Pinpoint the cell where the given text exists, returning its (X, Y) midpoint coordinate. 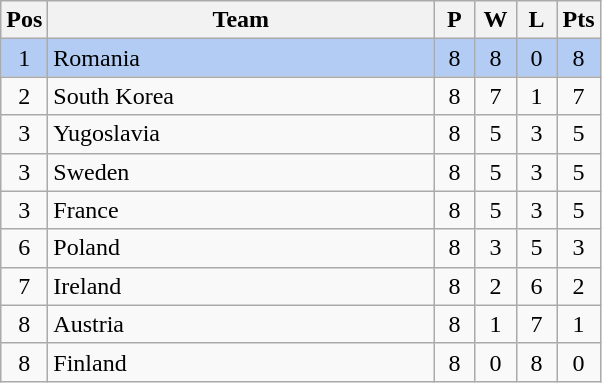
W (496, 20)
Pos (24, 20)
Sweden (241, 172)
Austria (241, 324)
Poland (241, 248)
France (241, 210)
Finland (241, 362)
Pts (578, 20)
Romania (241, 58)
P (454, 20)
South Korea (241, 96)
Team (241, 20)
L (536, 20)
Yugoslavia (241, 134)
Ireland (241, 286)
